Identify which cell holds the provided text, then report its [x, y] central coordinate. 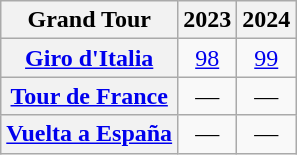
Tour de France [90, 96]
Giro d'Italia [90, 58]
98 [208, 58]
2023 [208, 20]
99 [266, 58]
2024 [266, 20]
Vuelta a España [90, 134]
Grand Tour [90, 20]
